Find where the given text appears and provide that cell's center as (x, y) coordinate. 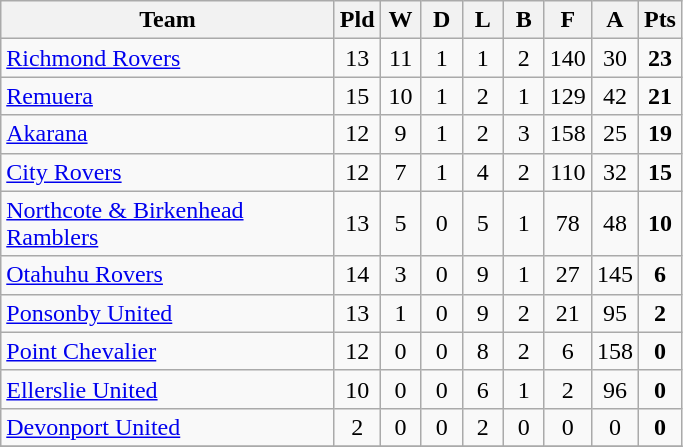
Remuera (168, 96)
11 (400, 58)
Pld (357, 20)
Akarana (168, 134)
F (568, 20)
78 (568, 224)
23 (660, 58)
140 (568, 58)
Northcote & Birkenhead Ramblers (168, 224)
Pts (660, 20)
145 (614, 275)
City Rovers (168, 172)
7 (400, 172)
14 (357, 275)
95 (614, 313)
96 (614, 389)
25 (614, 134)
32 (614, 172)
A (614, 20)
30 (614, 58)
19 (660, 134)
Ponsonby United (168, 313)
8 (482, 351)
D (442, 20)
L (482, 20)
110 (568, 172)
B (524, 20)
129 (568, 96)
Devonport United (168, 427)
W (400, 20)
Otahuhu Rovers (168, 275)
Point Chevalier (168, 351)
27 (568, 275)
48 (614, 224)
Richmond Rovers (168, 58)
4 (482, 172)
Team (168, 20)
Ellerslie United (168, 389)
42 (614, 96)
